Capture the cell that displays the provided text and extract its [x, y] central coordinate. 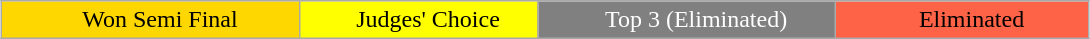
Eliminated [962, 20]
Won Semi Final [150, 20]
Top 3 (Eliminated) [687, 20]
Judges' Choice [418, 20]
